Find where the given text appears and provide that cell's center as (X, Y) coordinate. 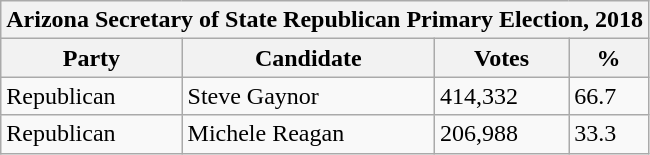
% (609, 58)
Votes (502, 58)
66.7 (609, 96)
Party (92, 58)
Michele Reagan (308, 134)
Arizona Secretary of State Republican Primary Election, 2018 (325, 20)
206,988 (502, 134)
33.3 (609, 134)
Candidate (308, 58)
Steve Gaynor (308, 96)
414,332 (502, 96)
